Return (x, y) of the center of cell containing provided text 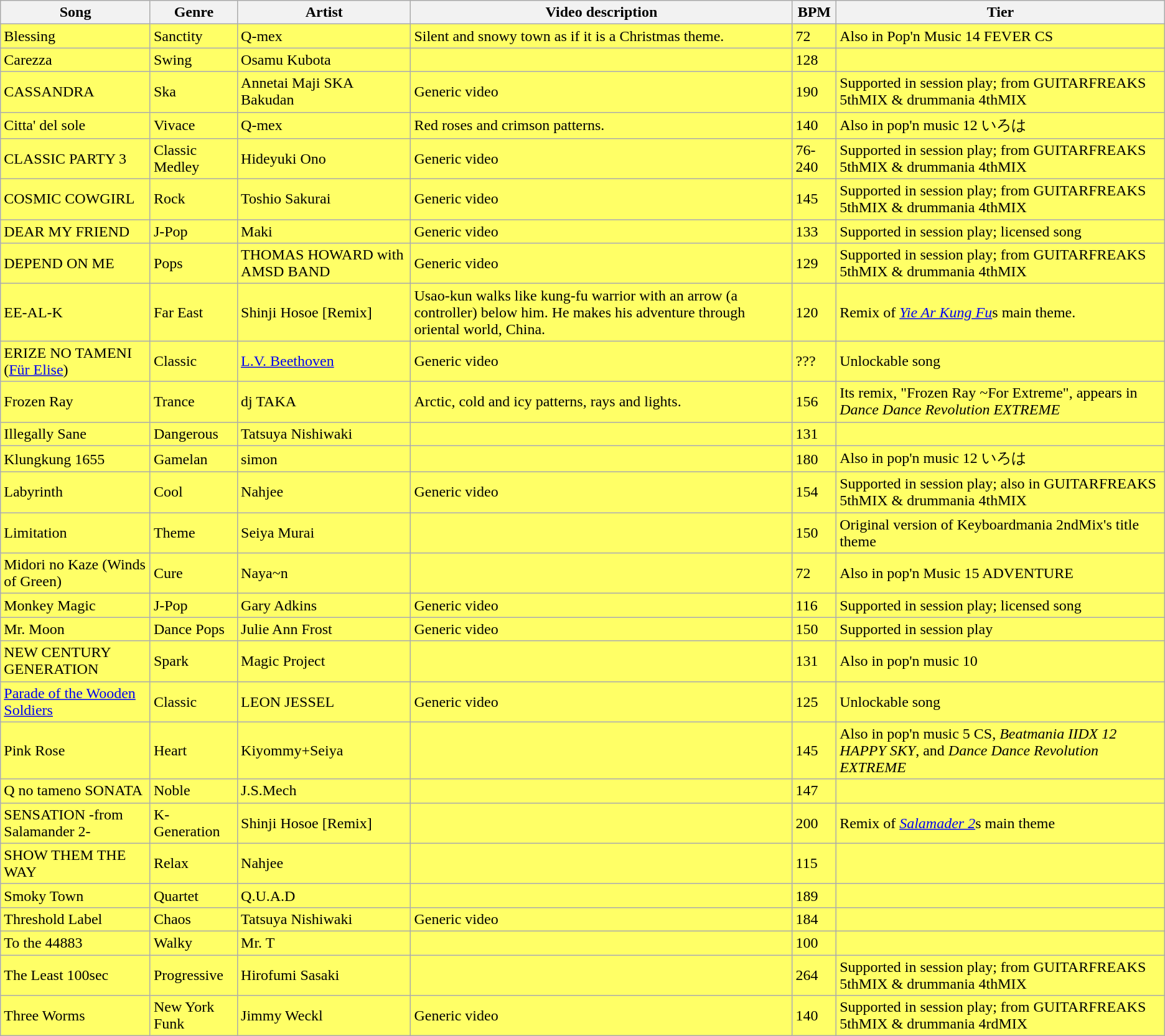
264 (814, 974)
Genre (194, 12)
Swing (194, 60)
Classic Medley (194, 159)
Maki (324, 231)
Smoky Town (76, 895)
LEON JESSEL (324, 702)
Remix of Yie Ar Kung Fus main theme. (1001, 312)
190 (814, 92)
Also in pop'n music 10 (1001, 661)
Walky (194, 943)
Remix of Salamader 2s main theme (1001, 823)
Artist (324, 12)
??? (814, 361)
Illegally Sane (76, 434)
CASSANDRA (76, 92)
Rock (194, 199)
Klungkung 1655 (76, 459)
Limitation (76, 533)
Mr. Moon (76, 629)
Arctic, cold and icy patterns, rays and lights. (601, 402)
Pink Rose (76, 750)
Supported in session play (1001, 629)
Pops (194, 264)
129 (814, 264)
154 (814, 493)
Frozen Ray (76, 402)
Also in pop'n Music 15 ADVENTURE (1001, 574)
Mr. T (324, 943)
Quartet (194, 895)
New York Funk (194, 1015)
COSMIC COWGIRL (76, 199)
Dance Pops (194, 629)
simon (324, 459)
Chaos (194, 919)
Original version of Keyboardmania 2ndMix's title theme (1001, 533)
147 (814, 791)
The Least 100sec (76, 974)
BPM (814, 12)
Also in Pop'n Music 14 FEVER CS (1001, 36)
DEPEND ON ME (76, 264)
Supported in session play; from GUITARFREAKS 5thMIX & drummania 4rdMIX (1001, 1015)
J.S.Mech (324, 791)
Labyrinth (76, 493)
Threshold Label (76, 919)
Noble (194, 791)
Hideyuki Ono (324, 159)
Theme (194, 533)
Sanctity (194, 36)
Seiya Murai (324, 533)
128 (814, 60)
Citta' del sole (76, 126)
Toshio Sakurai (324, 199)
Spark (194, 661)
Ska (194, 92)
Progressive (194, 974)
76-240 (814, 159)
DEAR MY FRIEND (76, 231)
189 (814, 895)
Tier (1001, 12)
Osamu Kubota (324, 60)
125 (814, 702)
116 (814, 605)
Blessing (76, 36)
Song (76, 12)
Carezza (76, 60)
Gamelan (194, 459)
Relax (194, 864)
Naya~n (324, 574)
Q.U.A.D (324, 895)
Gary Adkins (324, 605)
Kiyommy+Seiya (324, 750)
180 (814, 459)
200 (814, 823)
Hirofumi Sasaki (324, 974)
120 (814, 312)
SHOW THEM THE WAY (76, 864)
Also in pop'n music 5 CS, Beatmania IIDX 12 HAPPY SKY, and Dance Dance Revolution EXTREME (1001, 750)
THOMAS HOWARD with AMSD BAND (324, 264)
Silent and snowy town as if it is a Christmas theme. (601, 36)
Video description (601, 12)
ERIZE NO TAMENI (Für Elise) (76, 361)
133 (814, 231)
NEW CENTURY GENERATION (76, 661)
Red roses and crimson patterns. (601, 126)
Q no tameno SONATA (76, 791)
Parade of the Wooden Soldiers (76, 702)
Cool (194, 493)
100 (814, 943)
To the 44883 (76, 943)
Usao-kun walks like kung-fu warrior with an arrow (a controller) below him. He makes his adventure through oriental world, China. (601, 312)
Vivace (194, 126)
Midori no Kaze (Winds of Green) (76, 574)
184 (814, 919)
K-Generation (194, 823)
EE-AL-K (76, 312)
Its remix, "Frozen Ray ~For Extreme", appears in Dance Dance Revolution EXTREME (1001, 402)
SENSATION -from Salamander 2- (76, 823)
L.V. Beethoven (324, 361)
Supported in session play; also in GUITARFREAKS 5thMIX & drummania 4thMIX (1001, 493)
Trance (194, 402)
Heart (194, 750)
Annetai Maji SKA Bakudan (324, 92)
Three Worms (76, 1015)
dj TAKA (324, 402)
Cure (194, 574)
Jimmy Weckl (324, 1015)
Magic Project (324, 661)
Julie Ann Frost (324, 629)
Dangerous (194, 434)
Far East (194, 312)
156 (814, 402)
Monkey Magic (76, 605)
CLASSIC PARTY 3 (76, 159)
115 (814, 864)
